Find where the given text appears and provide that cell's center as (X, Y) coordinate. 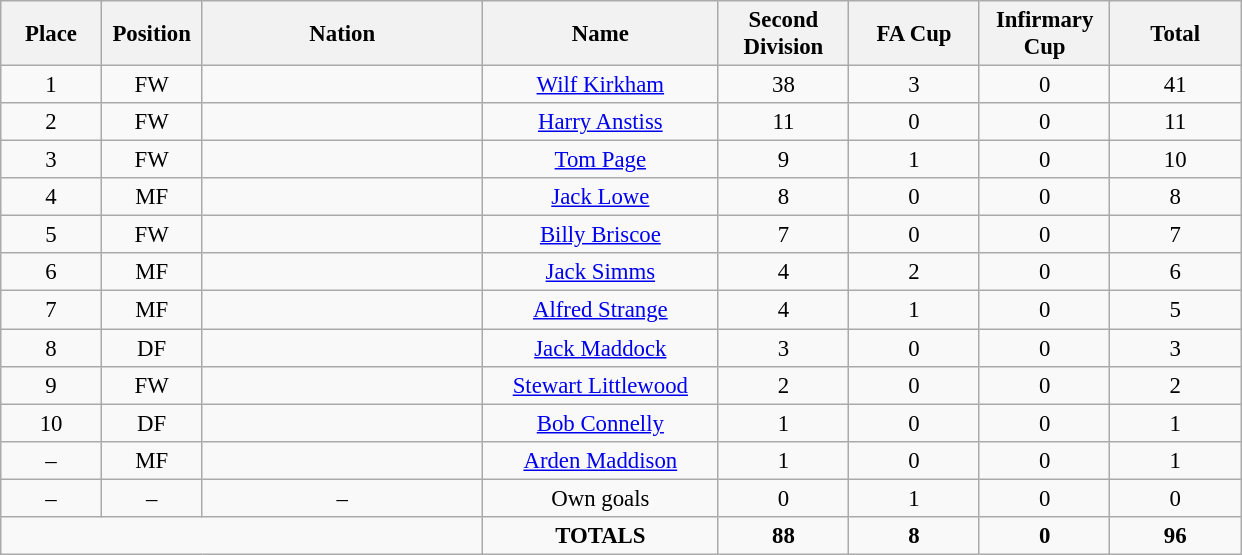
Harry Anstiss (601, 122)
Jack Maddock (601, 348)
Name (601, 34)
Infirmary Cup (1044, 34)
Position (152, 34)
96 (1176, 536)
Stewart Littlewood (601, 385)
Billy Briscoe (601, 235)
Alfred Strange (601, 310)
FA Cup (914, 34)
38 (784, 85)
Jack Lowe (601, 197)
41 (1176, 85)
Wilf Kirkham (601, 85)
Own goals (601, 498)
Total (1176, 34)
Arden Maddison (601, 460)
Jack Simms (601, 273)
Bob Connelly (601, 423)
Place (52, 34)
Second Division (784, 34)
TOTALS (601, 536)
Tom Page (601, 160)
Nation (342, 34)
88 (784, 536)
